For the text-containing cell, return its midpoint in [x, y] coordinate format. 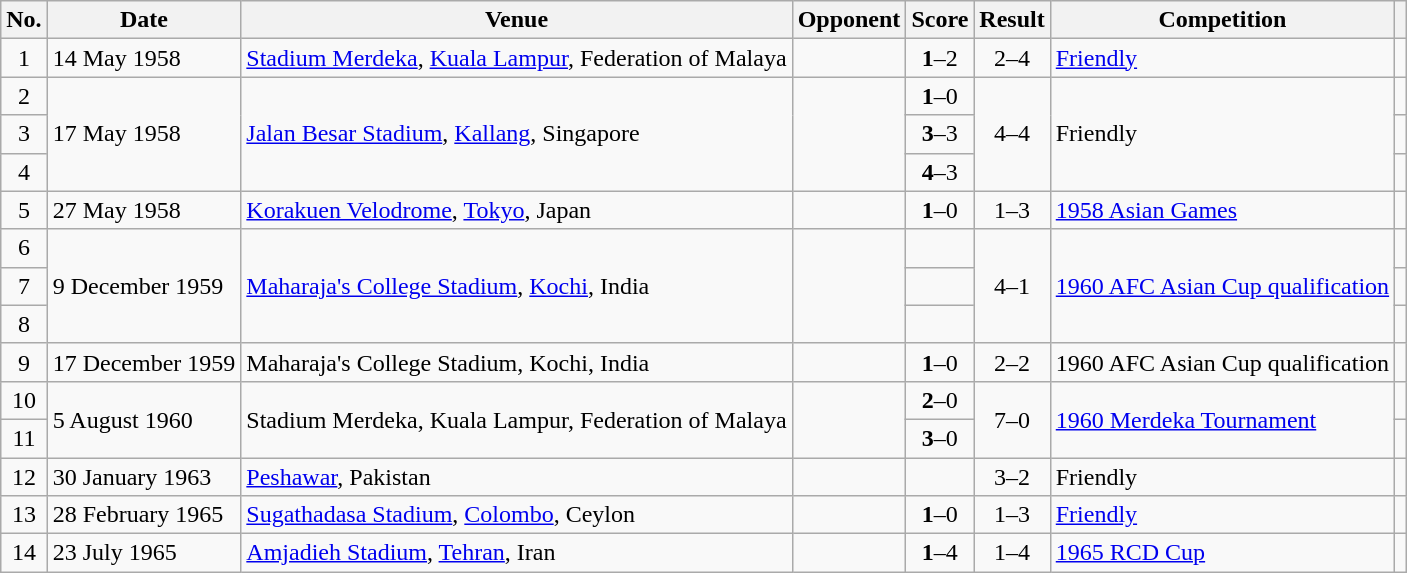
23 July 1965 [144, 553]
5 August 1960 [144, 419]
3–3 [940, 134]
Sugathadasa Stadium, Colombo, Ceylon [516, 515]
30 January 1963 [144, 477]
9 [24, 362]
5 [24, 210]
12 [24, 477]
Date [144, 20]
1 [24, 58]
Score [940, 20]
17 December 1959 [144, 362]
2–2 [1012, 362]
Jalan Besar Stadium, Kallang, Singapore [516, 134]
Amjadieh Stadium, Tehran, Iran [516, 553]
6 [24, 248]
Venue [516, 20]
13 [24, 515]
Competition [1222, 20]
Korakuen Velodrome, Tokyo, Japan [516, 210]
14 [24, 553]
Opponent [849, 20]
10 [24, 400]
1958 Asian Games [1222, 210]
Peshawar, Pakistan [516, 477]
3 [24, 134]
17 May 1958 [144, 134]
1960 Merdeka Tournament [1222, 419]
1–2 [940, 58]
4 [24, 172]
11 [24, 438]
2–4 [1012, 58]
No. [24, 20]
7–0 [1012, 419]
Result [1012, 20]
2 [24, 96]
14 May 1958 [144, 58]
28 February 1965 [144, 515]
7 [24, 286]
2–0 [940, 400]
27 May 1958 [144, 210]
8 [24, 324]
4–3 [940, 172]
4–4 [1012, 134]
3–0 [940, 438]
1965 RCD Cup [1222, 553]
4–1 [1012, 286]
9 December 1959 [144, 286]
3–2 [1012, 477]
